For the text-containing cell, return its midpoint in (X, Y) coordinate format. 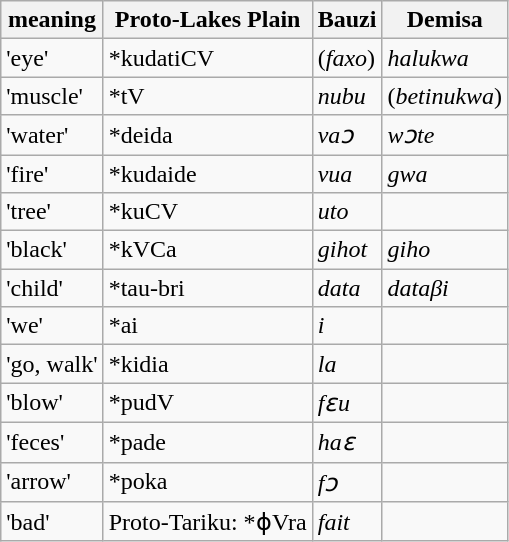
fɛu (347, 403)
halukwa (445, 58)
Bauzi (347, 20)
Demisa (445, 20)
'arrow' (52, 482)
(faxo) (347, 58)
'tree' (52, 212)
'we' (52, 326)
vaɔ (347, 135)
*kudaide (208, 173)
wɔte (445, 135)
'child' (52, 288)
*kuCV (208, 212)
haɛ (347, 442)
'go, walk' (52, 364)
'eye' (52, 58)
data (347, 288)
Proto-Tariku: *ɸVra (208, 522)
i (347, 326)
fɔ (347, 482)
*kudatiCV (208, 58)
meaning (52, 20)
'water' (52, 135)
*ai (208, 326)
'bad' (52, 522)
'black' (52, 250)
*kidia (208, 364)
vua (347, 173)
dataβi (445, 288)
'feces' (52, 442)
Proto-Lakes Plain (208, 20)
uto (347, 212)
nubu (347, 96)
*deida (208, 135)
(betinukwa) (445, 96)
gihot (347, 250)
gwa (445, 173)
'fire' (52, 173)
'muscle' (52, 96)
giho (445, 250)
*tV (208, 96)
*pudV (208, 403)
*tau-bri (208, 288)
fait (347, 522)
*poka (208, 482)
la (347, 364)
'blow' (52, 403)
*kVCa (208, 250)
*pade (208, 442)
